Scan for the cell matching the given text and deliver its [x, y] coordinate at center. 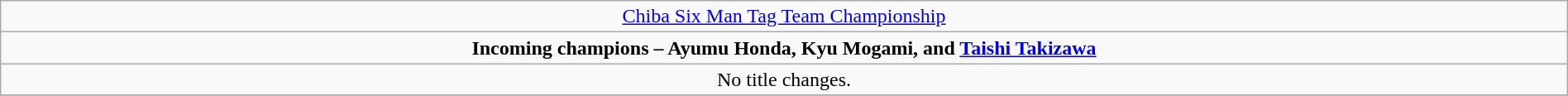
No title changes. [784, 79]
Chiba Six Man Tag Team Championship [784, 17]
Incoming champions – Ayumu Honda, Kyu Mogami, and Taishi Takizawa [784, 48]
